For the text-containing cell, return its midpoint in [x, y] coordinate format. 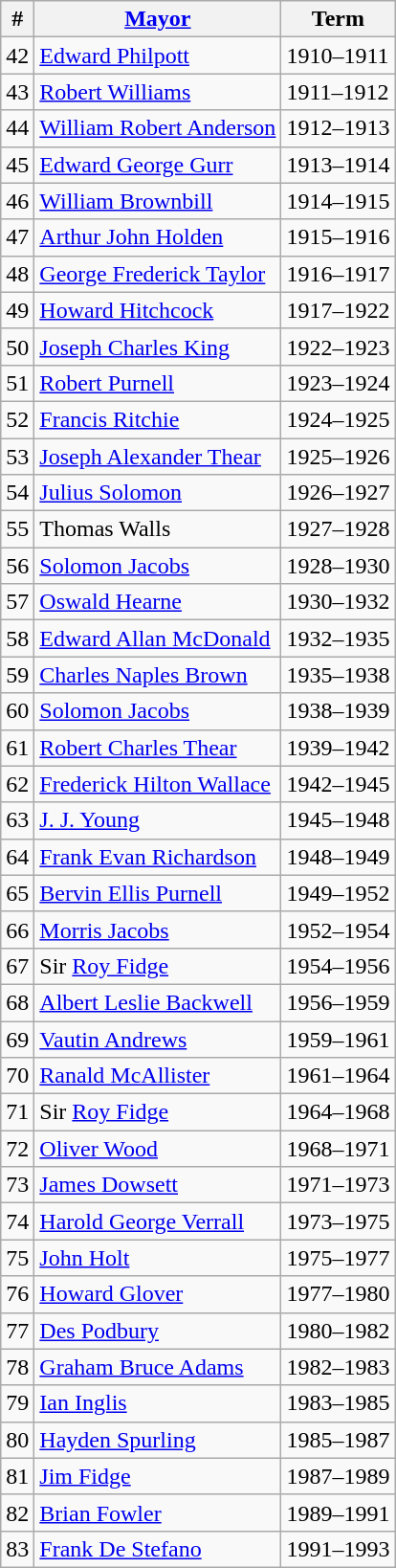
74 [17, 1221]
1987–1989 [339, 1476]
Oliver Wood [158, 1149]
57 [17, 602]
Robert Williams [158, 92]
Frank De Stefano [158, 1549]
55 [17, 529]
73 [17, 1185]
42 [17, 56]
77 [17, 1331]
1924–1925 [339, 419]
Charles Naples Brown [158, 675]
Arthur John Holden [158, 237]
1914–1915 [339, 201]
60 [17, 711]
48 [17, 274]
Ranald McAllister [158, 1076]
1916–1917 [339, 274]
43 [17, 92]
58 [17, 638]
Francis Ritchie [158, 419]
66 [17, 930]
James Dowsett [158, 1185]
56 [17, 566]
1977–1980 [339, 1294]
Joseph Alexander Thear [158, 457]
63 [17, 820]
J. J. Young [158, 820]
1922–1923 [339, 347]
Edward George Gurr [158, 165]
82 [17, 1512]
Morris Jacobs [158, 930]
Ian Inglis [158, 1403]
46 [17, 201]
1930–1932 [339, 602]
1959–1961 [339, 1039]
51 [17, 383]
1991–1993 [339, 1549]
59 [17, 675]
1956–1959 [339, 1002]
1926–1927 [339, 493]
1925–1926 [339, 457]
Harold George Verrall [158, 1221]
1942–1945 [339, 784]
1913–1914 [339, 165]
1980–1982 [339, 1331]
Frederick Hilton Wallace [158, 784]
Edward Philpott [158, 56]
1982–1983 [339, 1367]
44 [17, 128]
1939–1942 [339, 748]
Robert Charles Thear [158, 748]
1968–1971 [339, 1149]
Graham Bruce Adams [158, 1367]
75 [17, 1258]
81 [17, 1476]
1945–1948 [339, 820]
Thomas Walls [158, 529]
79 [17, 1403]
69 [17, 1039]
1961–1964 [339, 1076]
Des Podbury [158, 1331]
Howard Glover [158, 1294]
1910–1911 [339, 56]
Oswald Hearne [158, 602]
1915–1916 [339, 237]
1954–1956 [339, 966]
Mayor [158, 19]
47 [17, 237]
1971–1973 [339, 1185]
72 [17, 1149]
Joseph Charles King [158, 347]
William Brownbill [158, 201]
70 [17, 1076]
1948–1949 [339, 857]
54 [17, 493]
52 [17, 419]
67 [17, 966]
1923–1924 [339, 383]
45 [17, 165]
# [17, 19]
76 [17, 1294]
1935–1938 [339, 675]
1975–1977 [339, 1258]
61 [17, 748]
1973–1975 [339, 1221]
John Holt [158, 1258]
64 [17, 857]
1911–1912 [339, 92]
1932–1935 [339, 638]
Brian Fowler [158, 1512]
1938–1939 [339, 711]
80 [17, 1440]
50 [17, 347]
Term [339, 19]
Hayden Spurling [158, 1440]
Jim Fidge [158, 1476]
1964–1968 [339, 1112]
1949–1952 [339, 893]
Vautin Andrews [158, 1039]
78 [17, 1367]
68 [17, 1002]
1912–1913 [339, 128]
George Frederick Taylor [158, 274]
49 [17, 310]
1985–1987 [339, 1440]
1928–1930 [339, 566]
Julius Solomon [158, 493]
65 [17, 893]
1917–1922 [339, 310]
1927–1928 [339, 529]
Edward Allan McDonald [158, 638]
1952–1954 [339, 930]
Robert Purnell [158, 383]
83 [17, 1549]
Howard Hitchcock [158, 310]
71 [17, 1112]
1983–1985 [339, 1403]
Albert Leslie Backwell [158, 1002]
Bervin Ellis Purnell [158, 893]
62 [17, 784]
William Robert Anderson [158, 128]
53 [17, 457]
1989–1991 [339, 1512]
Frank Evan Richardson [158, 857]
